From the cell containing the given text, extract its center point as (x, y) coordinate. 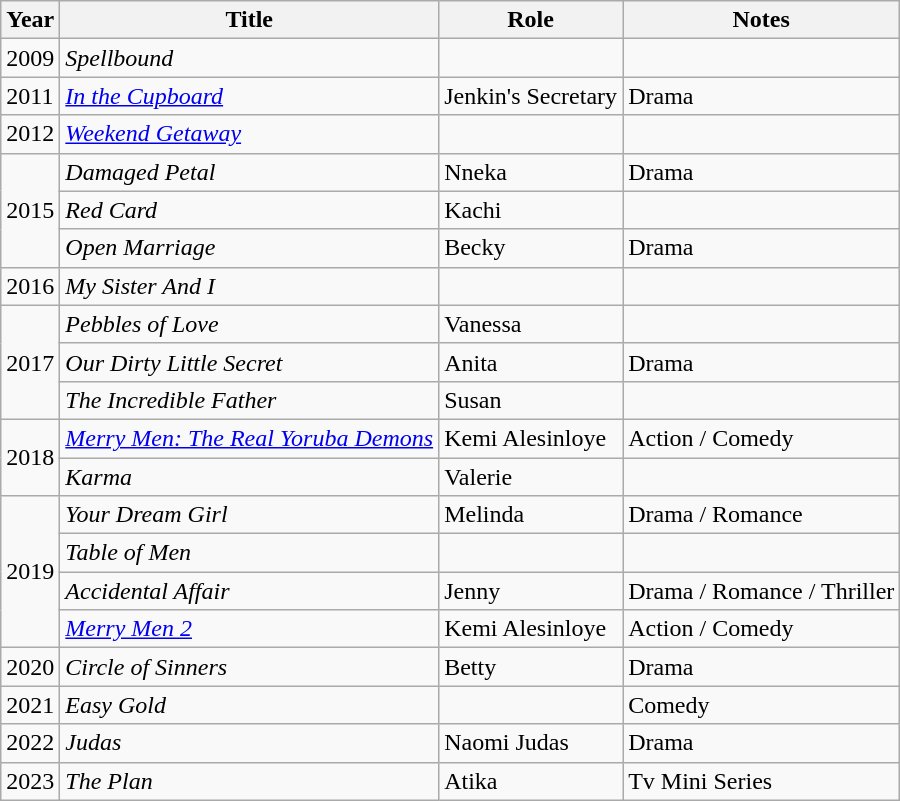
2018 (30, 457)
2022 (30, 743)
Merry Men 2 (250, 629)
Melinda (531, 515)
Valerie (531, 477)
My Sister And I (250, 286)
Accidental Affair (250, 591)
Karma (250, 477)
Weekend Getaway (250, 134)
Notes (762, 20)
Jenkin's Secretary (531, 96)
Drama / Romance / Thriller (762, 591)
2011 (30, 96)
2009 (30, 58)
2021 (30, 705)
Table of Men (250, 553)
Kachi (531, 210)
Anita (531, 362)
2016 (30, 286)
Damaged Petal (250, 172)
Judas (250, 743)
Year (30, 20)
2017 (30, 362)
The Incredible Father (250, 400)
Easy Gold (250, 705)
Nneka (531, 172)
Atika (531, 781)
Jenny (531, 591)
2019 (30, 572)
2012 (30, 134)
2015 (30, 210)
Open Marriage (250, 248)
Merry Men: The Real Yoruba Demons (250, 438)
Red Card (250, 210)
Title (250, 20)
Naomi Judas (531, 743)
Spellbound (250, 58)
The Plan (250, 781)
Drama / Romance (762, 515)
Our Dirty Little Secret (250, 362)
Susan (531, 400)
Your Dream Girl (250, 515)
Comedy (762, 705)
Role (531, 20)
Tv Mini Series (762, 781)
Betty (531, 667)
Becky (531, 248)
2020 (30, 667)
In the Cupboard (250, 96)
Circle of Sinners (250, 667)
Pebbles of Love (250, 324)
Vanessa (531, 324)
2023 (30, 781)
